Output the [X, Y] coordinate of the center of the cell containing the given text.  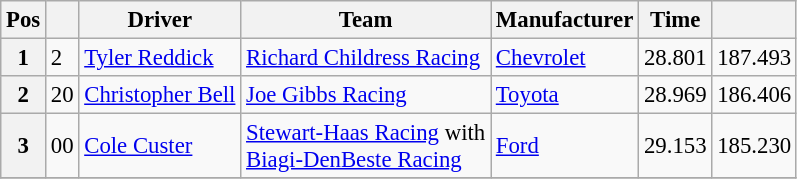
187.493 [754, 58]
00 [62, 146]
Ford [564, 146]
29.153 [676, 146]
Pos [24, 20]
28.969 [676, 95]
185.230 [754, 146]
Manufacturer [564, 20]
20 [62, 95]
3 [24, 146]
Stewart-Haas Racing with Biagi-DenBeste Racing [366, 146]
Christopher Bell [160, 95]
Driver [160, 20]
1 [24, 58]
Toyota [564, 95]
Joe Gibbs Racing [366, 95]
186.406 [754, 95]
Team [366, 20]
Tyler Reddick [160, 58]
28.801 [676, 58]
Time [676, 20]
Cole Custer [160, 146]
Richard Childress Racing [366, 58]
Chevrolet [564, 58]
